Provide the [X, Y] coordinate of the cell's center where the given text is located.  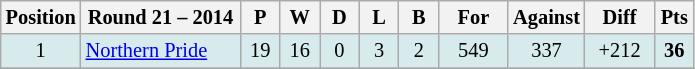
+212 [620, 51]
Against [546, 17]
19 [260, 51]
2 [419, 51]
36 [674, 51]
0 [340, 51]
W [300, 17]
337 [546, 51]
Round 21 – 2014 [161, 17]
1 [41, 51]
D [340, 17]
3 [379, 51]
549 [474, 51]
Position [41, 17]
Diff [620, 17]
B [419, 17]
L [379, 17]
P [260, 17]
For [474, 17]
16 [300, 51]
Northern Pride [161, 51]
Pts [674, 17]
